Scan for the cell matching the given text and deliver its (x, y) coordinate at center. 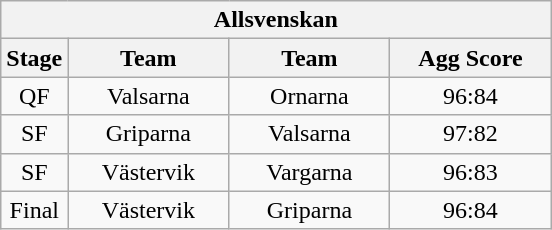
Allsvenskan (276, 20)
Stage (34, 58)
QF (34, 96)
96:83 (470, 172)
97:82 (470, 134)
Final (34, 210)
Vargarna (310, 172)
Ornarna (310, 96)
Agg Score (470, 58)
